Extract the (x, y) coordinate from the center of the cell holding the provided text.  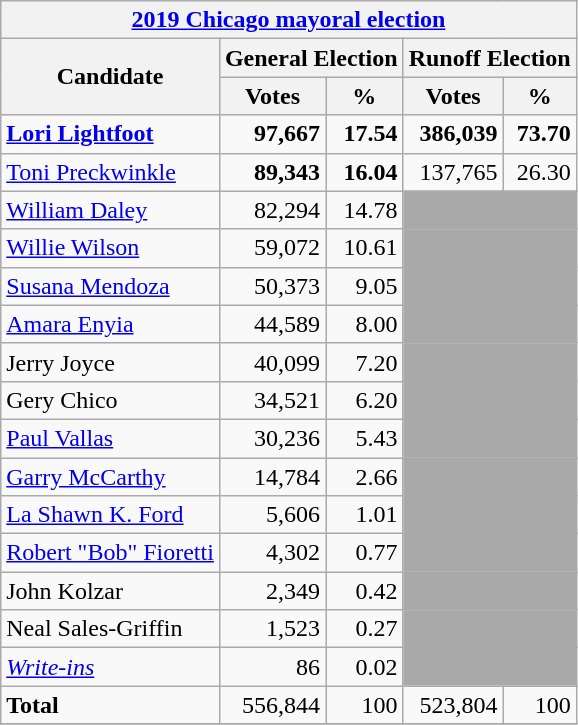
John Kolzar (110, 591)
34,521 (272, 400)
4,302 (272, 553)
44,589 (272, 324)
40,099 (272, 362)
16.04 (365, 172)
Neal Sales-Griffin (110, 629)
Toni Preckwinkle (110, 172)
Candidate (110, 77)
Jerry Joyce (110, 362)
1.01 (365, 515)
William Daley (110, 210)
Garry McCarthy (110, 477)
Write-ins (110, 667)
386,039 (453, 134)
5.43 (365, 438)
26.30 (540, 172)
Robert "Bob" Fioretti (110, 553)
2.66 (365, 477)
97,667 (272, 134)
2019 Chicago mayoral election (288, 20)
137,765 (453, 172)
89,343 (272, 172)
556,844 (272, 705)
Total (110, 705)
59,072 (272, 248)
523,804 (453, 705)
73.70 (540, 134)
Willie Wilson (110, 248)
0.02 (365, 667)
86 (272, 667)
0.77 (365, 553)
50,373 (272, 286)
6.20 (365, 400)
30,236 (272, 438)
Paul Vallas (110, 438)
8.00 (365, 324)
82,294 (272, 210)
Runoff Election (490, 58)
5,606 (272, 515)
7.20 (365, 362)
10.61 (365, 248)
General Election (311, 58)
0.27 (365, 629)
9.05 (365, 286)
La Shawn K. Ford (110, 515)
1,523 (272, 629)
14,784 (272, 477)
Amara Enyia (110, 324)
17.54 (365, 134)
Gery Chico (110, 400)
0.42 (365, 591)
Lori Lightfoot (110, 134)
2,349 (272, 591)
14.78 (365, 210)
Susana Mendoza (110, 286)
